Capture the cell that displays the provided text and extract its (X, Y) central coordinate. 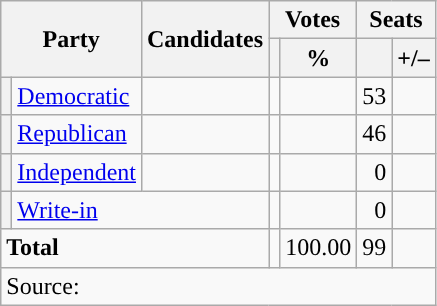
46 (374, 134)
Votes (313, 20)
Independent (77, 172)
99 (374, 248)
% (318, 58)
Candidates (204, 39)
Total (135, 248)
Seats (396, 20)
Party (72, 39)
53 (374, 96)
Republican (77, 134)
100.00 (318, 248)
Write-in (140, 210)
Democratic (77, 96)
+/– (414, 58)
Source: (218, 286)
